Provide the [x, y] coordinate of the cell's center where the given text is located.  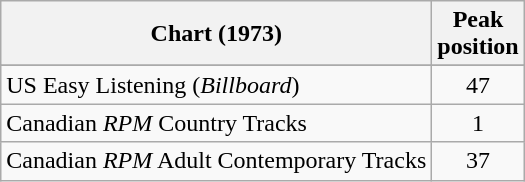
Canadian RPM Country Tracks [216, 123]
US Easy Listening (Billboard) [216, 85]
47 [478, 85]
Canadian RPM Adult Contemporary Tracks [216, 161]
1 [478, 123]
37 [478, 161]
Chart (1973) [216, 34]
Peakposition [478, 34]
